Find where the given text appears and provide that cell's center as (x, y) coordinate. 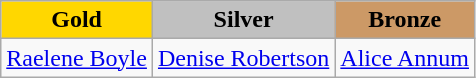
Alice Annum (405, 58)
Gold (77, 20)
Silver (243, 20)
Raelene Boyle (77, 58)
Denise Robertson (243, 58)
Bronze (405, 20)
